Detect which cell encompasses the target text, then output its (x, y) center coordinate. 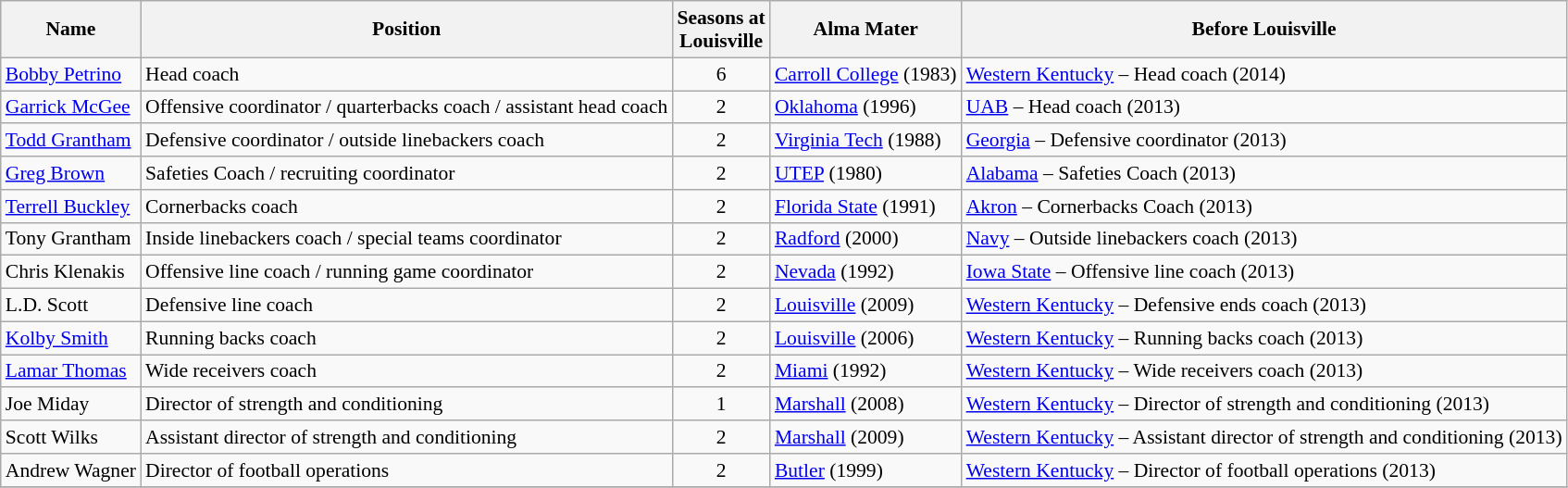
Radford (2000) (866, 239)
Inside linebackers coach / special teams coordinator (406, 239)
Running backs coach (406, 338)
Western Kentucky – Defensive ends coach (2013) (1264, 306)
Western Kentucky – Head coach (2014) (1264, 74)
Louisville (2009) (866, 306)
Wide receivers coach (406, 371)
Miami (1992) (866, 371)
Western Kentucky – Director of football operations (2013) (1264, 470)
Cornerbacks coach (406, 206)
Bobby Petrino (70, 74)
Marshall (2008) (866, 405)
Before Louisville (1264, 30)
Butler (1999) (866, 470)
1 (720, 405)
Alma Mater (866, 30)
Offensive coordinator / quarterbacks coach / assistant head coach (406, 107)
Nevada (1992) (866, 272)
Georgia – Defensive coordinator (2013) (1264, 141)
Defensive coordinator / outside linebackers coach (406, 141)
Alabama – Safeties Coach (2013) (1264, 173)
Position (406, 30)
6 (720, 74)
Akron – Cornerbacks Coach (2013) (1264, 206)
Iowa State – Offensive line coach (2013) (1264, 272)
Director of football operations (406, 470)
Terrell Buckley (70, 206)
Name (70, 30)
Joe Miday (70, 405)
L.D. Scott (70, 306)
UAB – Head coach (2013) (1264, 107)
Greg Brown (70, 173)
Western Kentucky – Director of strength and conditioning (2013) (1264, 405)
Louisville (2006) (866, 338)
Navy – Outside linebackers coach (2013) (1264, 239)
Garrick McGee (70, 107)
Scott Wilks (70, 437)
Marshall (2009) (866, 437)
Seasons atLouisville (720, 30)
Defensive line coach (406, 306)
Tony Grantham (70, 239)
Western Kentucky – Wide receivers coach (2013) (1264, 371)
Safeties Coach / recruiting coordinator (406, 173)
Virginia Tech (1988) (866, 141)
Carroll College (1983) (866, 74)
Chris Klenakis (70, 272)
Director of strength and conditioning (406, 405)
UTEP (1980) (866, 173)
Offensive line coach / running game coordinator (406, 272)
Lamar Thomas (70, 371)
Florida State (1991) (866, 206)
Kolby Smith (70, 338)
Todd Grantham (70, 141)
Assistant director of strength and conditioning (406, 437)
Western Kentucky – Assistant director of strength and conditioning (2013) (1264, 437)
Western Kentucky – Running backs coach (2013) (1264, 338)
Andrew Wagner (70, 470)
Oklahoma (1996) (866, 107)
Head coach (406, 74)
